Return [X, Y] of the center of cell containing provided text 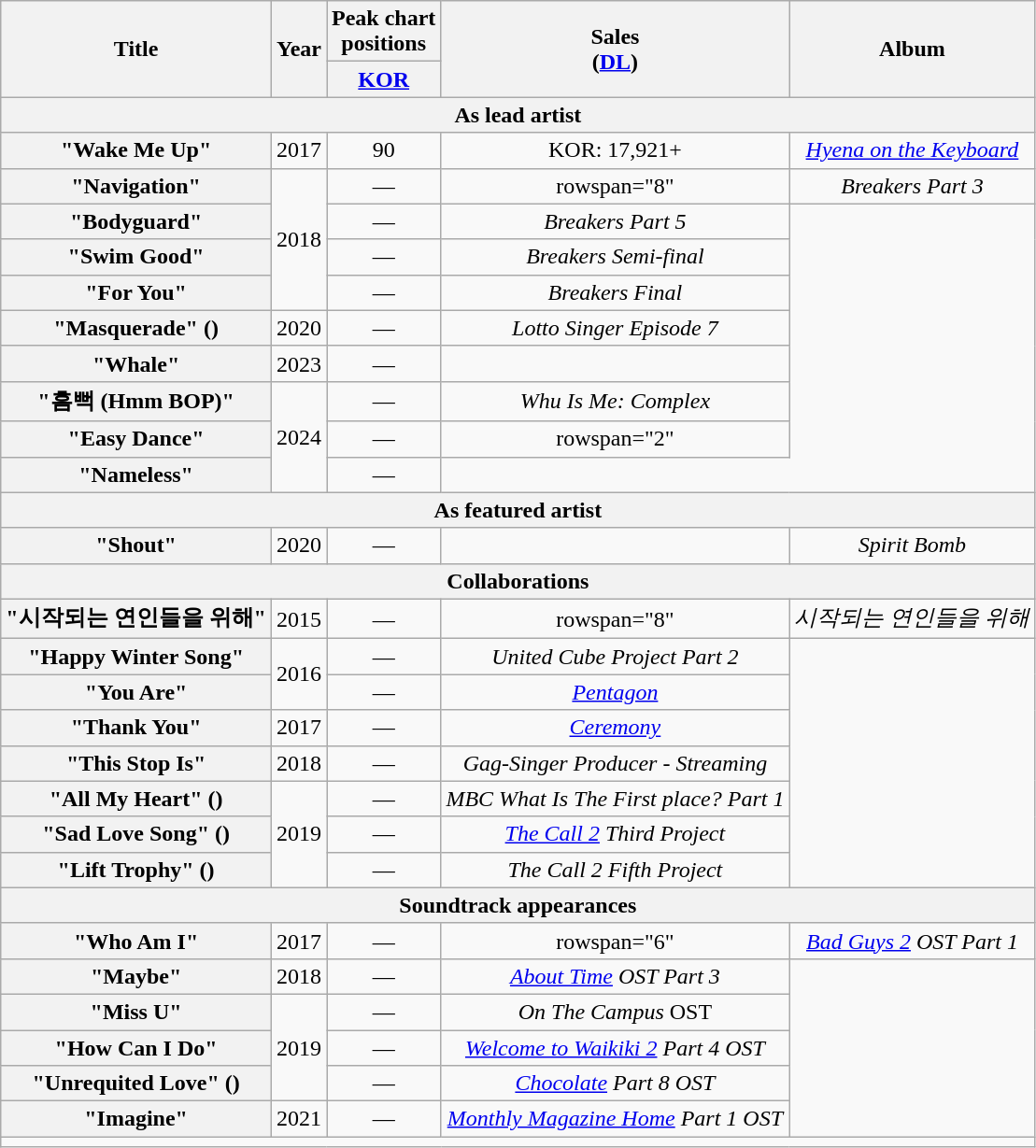
rowspan="2" [615, 439]
"Thank You" [136, 728]
90 [384, 150]
"시작되는 연인들을 위해" [136, 618]
Chocolate Part 8 OST [615, 1084]
"Nameless" [136, 475]
KOR [384, 79]
2015 [299, 618]
United Cube Project Part 2 [615, 657]
Collaborations [518, 581]
"Masquerade" () [136, 328]
Pentagon [615, 692]
rowspan="6" [615, 941]
"Imagine" [136, 1119]
Hyena on the Keyboard [912, 150]
Ceremony [615, 728]
"Unrequited Love" () [136, 1084]
"Who Am I" [136, 941]
Gag-Singer Producer - Streaming [615, 763]
"All My Heart" () [136, 799]
As lead artist [518, 115]
"Lift Trophy" () [136, 870]
Soundtrack appearances [518, 905]
Whu Is Me: Complex [615, 402]
Breakers Part 5 [615, 221]
On The Campus OST [615, 1012]
Sales(DL) [615, 49]
As featured artist [518, 510]
Breakers Final [615, 292]
2024 [299, 437]
"Swim Good" [136, 257]
Year [299, 49]
"흠뻑 (Hmm BOP)" [136, 402]
"Wake Me Up" [136, 150]
"Easy Dance" [136, 439]
Title [136, 49]
The Call 2 Fifth Project [615, 870]
"Sad Love Song" () [136, 834]
"Miss U" [136, 1012]
"You Are" [136, 692]
Peak chartpositions [384, 32]
MBC What Is The First place? Part 1 [615, 799]
2021 [299, 1119]
Breakers Semi-final [615, 257]
"This Stop Is" [136, 763]
시작되는 연인들을 위해 [912, 618]
2016 [299, 674]
Lotto Singer Episode 7 [615, 328]
The Call 2 Third Project [615, 834]
"Happy Winter Song" [136, 657]
KOR: 17,921+ [615, 150]
Monthly Magazine Home Part 1 OST [615, 1119]
Spirit Bomb [912, 546]
Welcome to Waikiki 2 Part 4 OST [615, 1047]
"Maybe" [136, 976]
2023 [299, 363]
"Shout" [136, 546]
Bad Guys 2 OST Part 1 [912, 941]
"Bodyguard" [136, 221]
Album [912, 49]
"Navigation" [136, 186]
About Time OST Part 3 [615, 976]
"For You" [136, 292]
Breakers Part 3 [912, 186]
"How Can I Do" [136, 1047]
"Whale" [136, 363]
